For the text-containing cell, return its midpoint in (x, y) coordinate format. 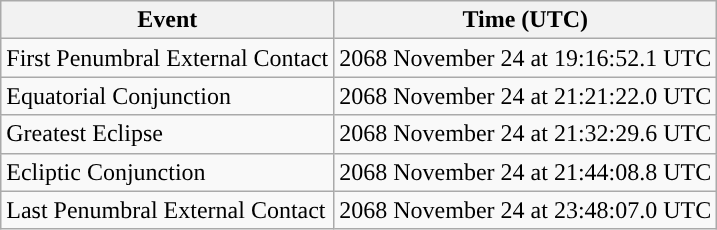
Last Penumbral External Contact (168, 210)
First Penumbral External Contact (168, 58)
Ecliptic Conjunction (168, 172)
Event (168, 20)
2068 November 24 at 19:16:52.1 UTC (526, 58)
Equatorial Conjunction (168, 96)
2068 November 24 at 21:32:29.6 UTC (526, 134)
2068 November 24 at 21:21:22.0 UTC (526, 96)
Greatest Eclipse (168, 134)
2068 November 24 at 21:44:08.8 UTC (526, 172)
Time (UTC) (526, 20)
2068 November 24 at 23:48:07.0 UTC (526, 210)
